Extract the (X, Y) coordinate from the center of the cell holding the provided text.  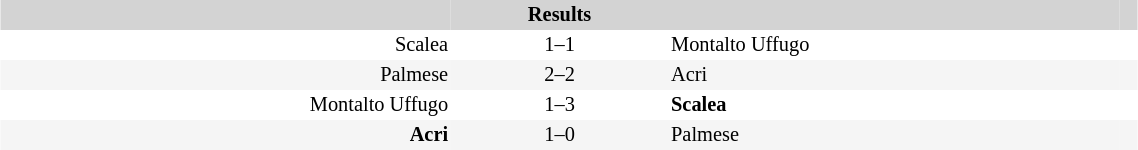
1–0 (560, 135)
2–2 (560, 75)
1–3 (560, 105)
1–1 (560, 45)
Results (560, 15)
